Search for the cell housing the specified text and yield its [x, y] center coordinate. 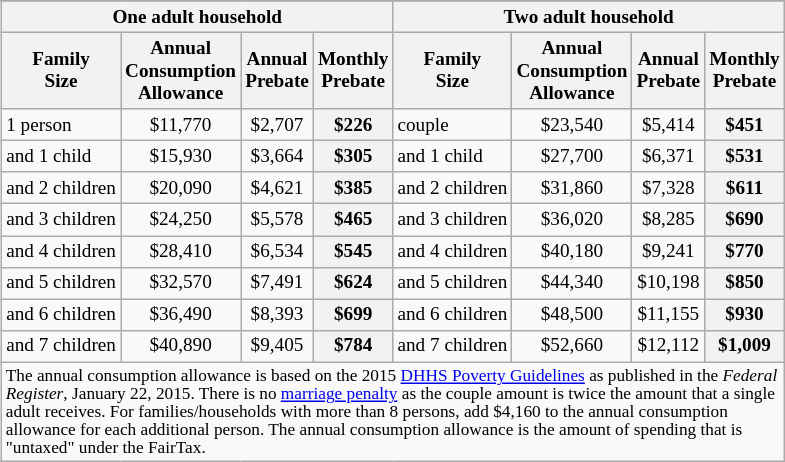
$11,770 [181, 125]
$15,930 [181, 157]
$4,621 [278, 188]
$545 [353, 252]
$10,198 [668, 283]
$8,393 [278, 315]
$699 [353, 315]
$23,540 [572, 125]
$1,009 [745, 347]
couple [452, 125]
$8,285 [668, 220]
$44,340 [572, 283]
$9,405 [278, 347]
$531 [745, 157]
$451 [745, 125]
$24,250 [181, 220]
1 person [62, 125]
$770 [745, 252]
$52,660 [572, 347]
$5,578 [278, 220]
$28,410 [181, 252]
$784 [353, 347]
$7,491 [278, 283]
$48,500 [572, 315]
$624 [353, 283]
$20,090 [181, 188]
$12,112 [668, 347]
$305 [353, 157]
$31,860 [572, 188]
$40,890 [181, 347]
$226 [353, 125]
$6,534 [278, 252]
$5,414 [668, 125]
$36,020 [572, 220]
$11,155 [668, 315]
$6,371 [668, 157]
Two adult household [588, 17]
One adult household [198, 17]
$3,664 [278, 157]
$690 [745, 220]
$36,490 [181, 315]
$27,700 [572, 157]
$40,180 [572, 252]
$9,241 [668, 252]
$930 [745, 315]
$2,707 [278, 125]
$850 [745, 283]
$385 [353, 188]
$465 [353, 220]
$7,328 [668, 188]
$32,570 [181, 283]
$611 [745, 188]
